Locate the cell with the specified text and output its (X, Y) center coordinate. 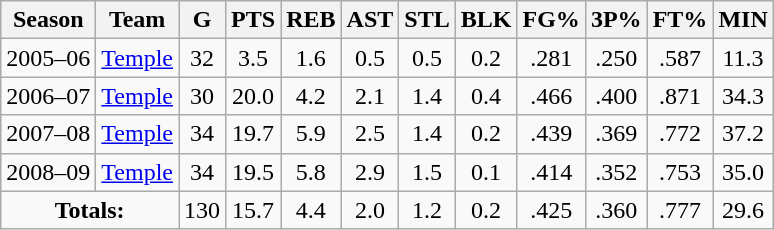
REB (311, 20)
.753 (680, 172)
STL (427, 20)
5.9 (311, 134)
3P% (616, 20)
4.2 (311, 96)
.360 (616, 210)
5.8 (311, 172)
.281 (551, 58)
0.4 (486, 96)
30 (202, 96)
29.6 (743, 210)
2007–08 (48, 134)
2.1 (370, 96)
.250 (616, 58)
FG% (551, 20)
.466 (551, 96)
Season (48, 20)
.425 (551, 210)
BLK (486, 20)
130 (202, 210)
2006–07 (48, 96)
.414 (551, 172)
2005–06 (48, 58)
1.5 (427, 172)
FT% (680, 20)
.772 (680, 134)
15.7 (254, 210)
G (202, 20)
.439 (551, 134)
.587 (680, 58)
2.0 (370, 210)
19.5 (254, 172)
.777 (680, 210)
Totals: (90, 210)
2.9 (370, 172)
0.1 (486, 172)
AST (370, 20)
1.2 (427, 210)
2008–09 (48, 172)
.871 (680, 96)
MIN (743, 20)
.352 (616, 172)
34.3 (743, 96)
11.3 (743, 58)
PTS (254, 20)
3.5 (254, 58)
.369 (616, 134)
37.2 (743, 134)
.400 (616, 96)
32 (202, 58)
20.0 (254, 96)
4.4 (311, 210)
35.0 (743, 172)
Team (138, 20)
2.5 (370, 134)
19.7 (254, 134)
1.6 (311, 58)
